Identify which cell holds the provided text, then report its (X, Y) central coordinate. 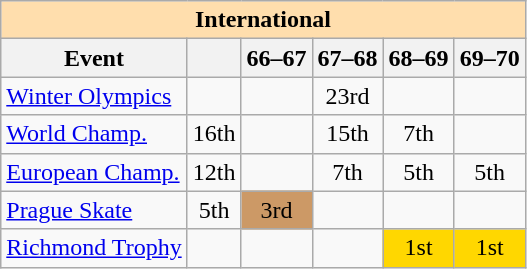
16th (214, 134)
World Champ. (94, 134)
European Champ. (94, 172)
International (263, 20)
3rd (276, 210)
69–70 (490, 58)
Event (94, 58)
12th (214, 172)
Winter Olympics (94, 96)
23rd (348, 96)
15th (348, 134)
66–67 (276, 58)
Richmond Trophy (94, 248)
68–69 (418, 58)
Prague Skate (94, 210)
67–68 (348, 58)
